Pinpoint the cell where the given text exists, returning its (x, y) midpoint coordinate. 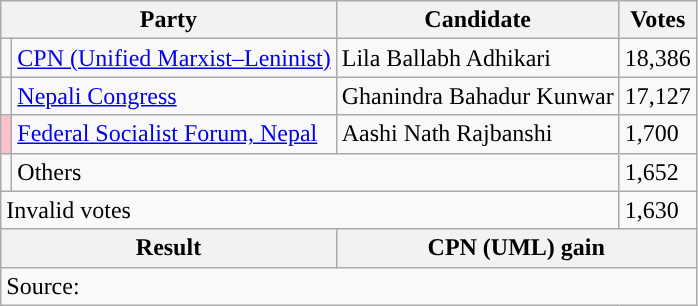
1,700 (658, 134)
Nepali Congress (174, 96)
Invalid votes (310, 210)
Votes (658, 20)
Source: (348, 286)
CPN (UML) gain (516, 248)
Ghanindra Bahadur Kunwar (478, 96)
Aashi Nath Rajbanshi (478, 134)
Candidate (478, 20)
Federal Socialist Forum, Nepal (174, 134)
18,386 (658, 58)
Lila Ballabh Adhikari (478, 58)
Others (316, 172)
Party (168, 20)
CPN (Unified Marxist–Leninist) (174, 58)
17,127 (658, 96)
1,630 (658, 210)
Result (168, 248)
1,652 (658, 172)
